Return the (X, Y) coordinate for the center point of the cell that contains the specified text.  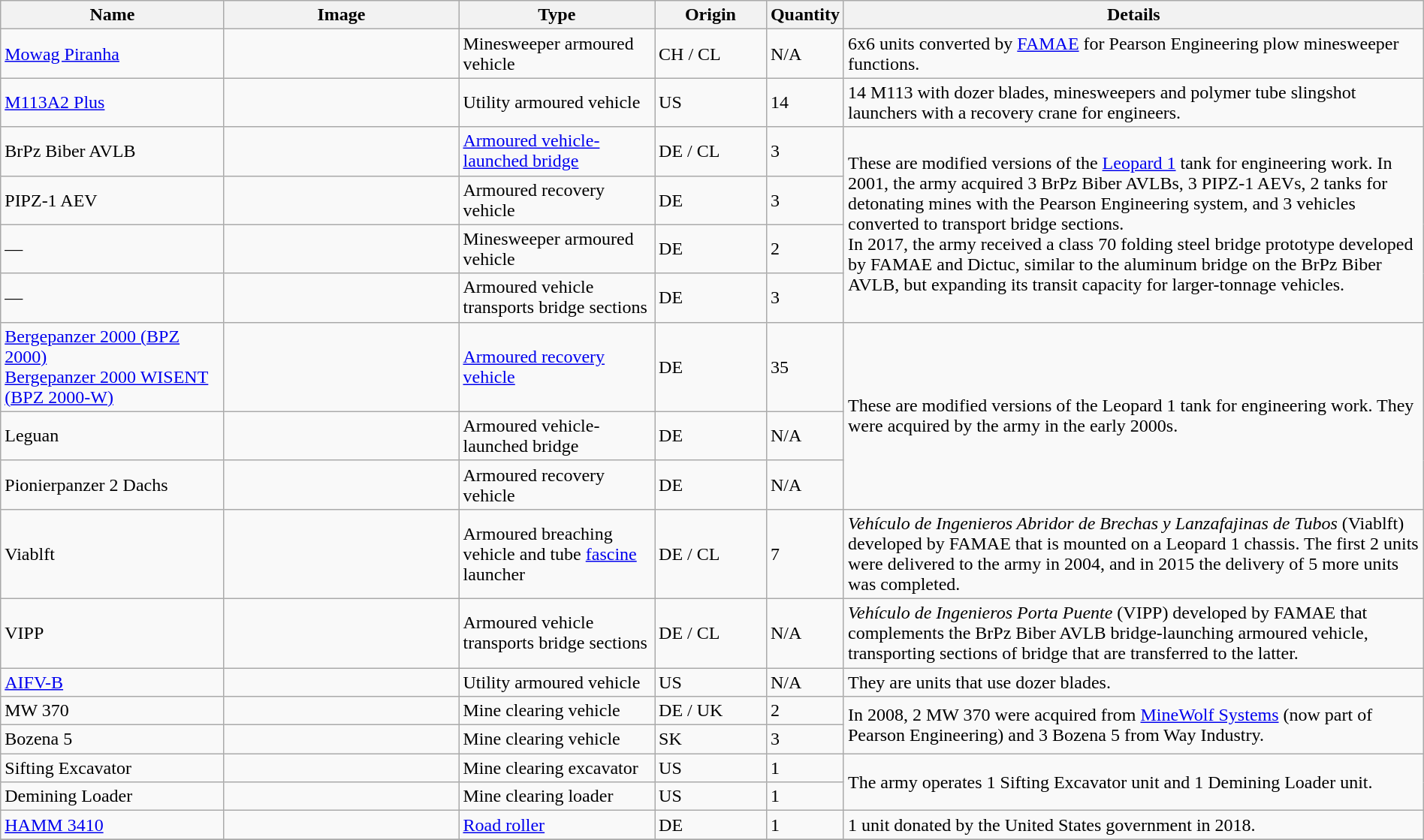
1 unit donated by the United States government in 2018. (1133, 825)
Origin (710, 15)
Armoured breaching vehicle and tube fascine launcher (557, 554)
7 (805, 554)
VIPP (113, 633)
Image (341, 15)
Sifting Excavator (113, 768)
Details (1133, 15)
SK (710, 739)
In 2008, 2 MW 370 were acquired from MineWolf Systems (now part of Pearson Engineering) and 3 Bozena 5 from Way Industry. (1133, 725)
BrPz Biber AVLB (113, 152)
The army operates 1 Sifting Excavator unit and 1 Demining Loader unit. (1133, 782)
They are units that use dozer blades. (1133, 682)
Road roller (557, 825)
Pionierpanzer 2 Dachs (113, 485)
HAMM 3410 (113, 825)
14 (805, 102)
Bozena 5 (113, 739)
M113A2 Plus (113, 102)
Mine clearing loader (557, 796)
Demining Loader (113, 796)
Quantity (805, 15)
14 M113 with dozer blades, minesweepers and polymer tube slingshot launchers with a recovery crane for engineers. (1133, 102)
AIFV-B (113, 682)
Mowag Piranha (113, 54)
Leguan (113, 435)
PIPZ-1 AEV (113, 200)
MW 370 (113, 711)
Viablft (113, 554)
35 (805, 366)
Type (557, 15)
6x6 units converted by FAMAE for Pearson Engineering plow minesweeper functions. (1133, 54)
These are modified versions of the Leopard 1 tank for engineering work. They were acquired by the army in the early 2000s. (1133, 416)
Mine clearing excavator (557, 768)
CH / CL (710, 54)
Bergepanzer 2000 (BPZ 2000)Bergepanzer 2000 WISENT (BPZ 2000-W) (113, 366)
Name (113, 15)
DE / UK (710, 711)
